Capture the cell that displays the provided text and extract its (X, Y) central coordinate. 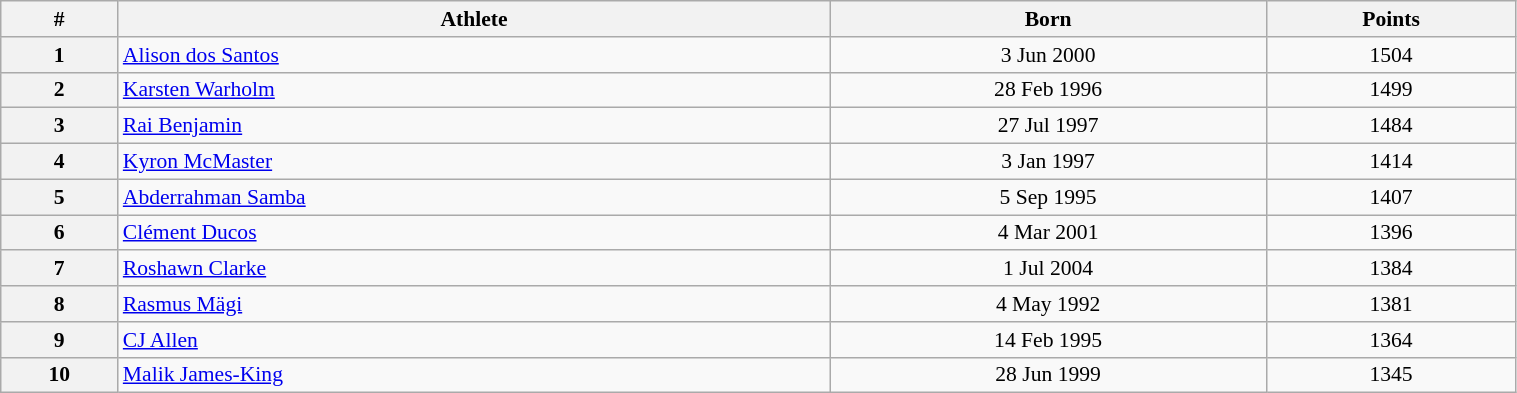
CJ Allen (474, 340)
Abderrahman Samba (474, 197)
1 (60, 55)
# (60, 19)
14 Feb 1995 (1048, 340)
28 Jun 1999 (1048, 375)
4 May 1992 (1048, 304)
Clément Ducos (474, 233)
1504 (1391, 55)
1499 (1391, 90)
4 (60, 162)
1407 (1391, 197)
2 (60, 90)
Roshawn Clarke (474, 269)
Kyron McMaster (474, 162)
8 (60, 304)
10 (60, 375)
5 Sep 1995 (1048, 197)
1 Jul 2004 (1048, 269)
Points (1391, 19)
3 Jan 1997 (1048, 162)
4 Mar 2001 (1048, 233)
1381 (1391, 304)
1364 (1391, 340)
9 (60, 340)
Karsten Warholm (474, 90)
Rasmus Mägi (474, 304)
1345 (1391, 375)
7 (60, 269)
Born (1048, 19)
Athlete (474, 19)
1384 (1391, 269)
6 (60, 233)
5 (60, 197)
27 Jul 1997 (1048, 126)
Alison dos Santos (474, 55)
1396 (1391, 233)
28 Feb 1996 (1048, 90)
3 (60, 126)
Rai Benjamin (474, 126)
Malik James-King (474, 375)
1484 (1391, 126)
3 Jun 2000 (1048, 55)
1414 (1391, 162)
